Locate the cell with the specified text and output its [X, Y] center coordinate. 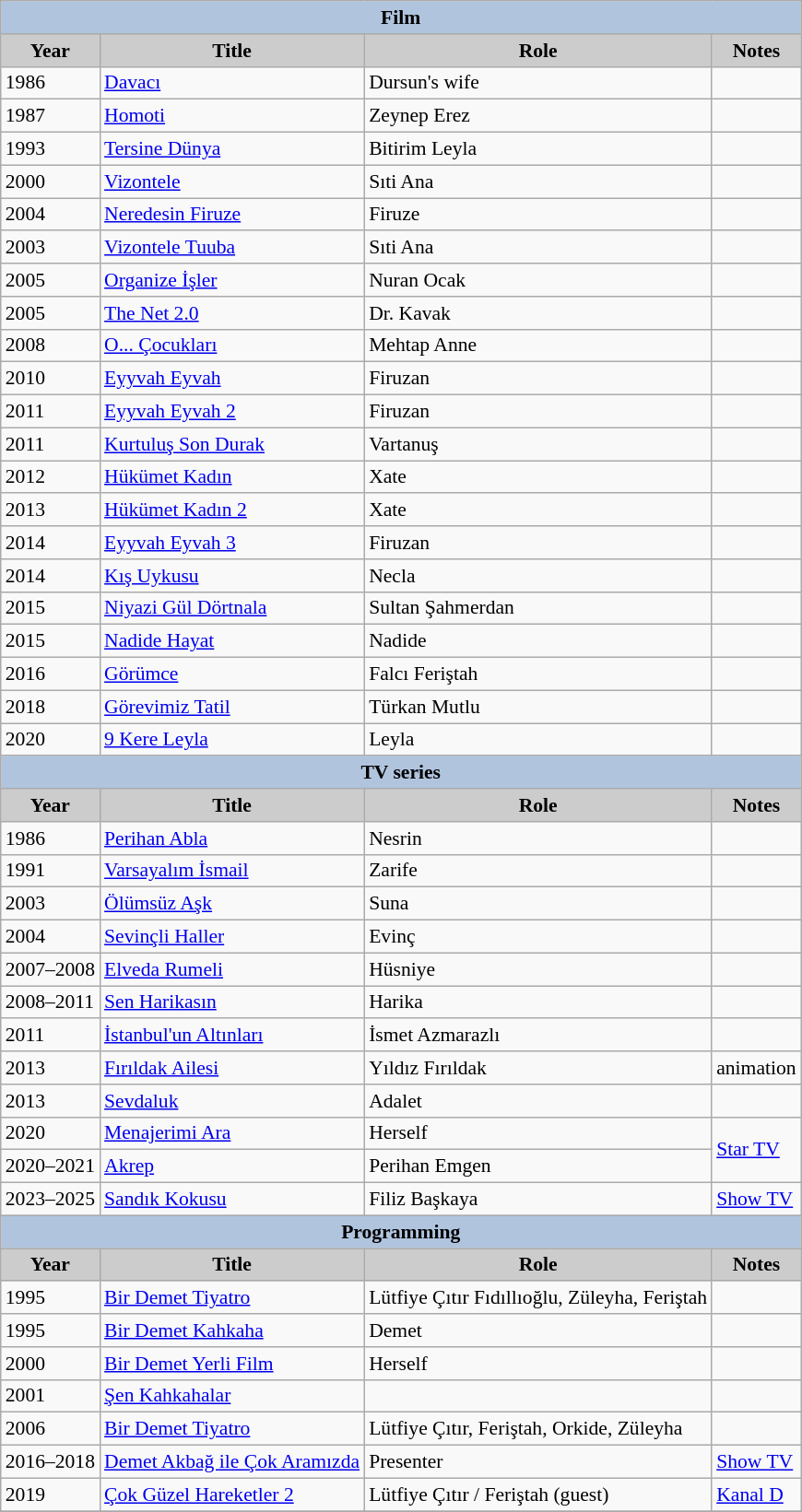
Organize İşler [232, 280]
Varsayalım İsmail [232, 871]
Kurtuluş Son Durak [232, 444]
2016–2018 [50, 1462]
Harika [538, 1002]
Davacı [232, 83]
Falcı Feriştah [538, 674]
Elveda Rumeli [232, 969]
2012 [50, 477]
Leyla [538, 740]
Sultan Şahmerdan [538, 608]
Lütfiye Çıtır Fıdıllıoğlu, Züleyha, Feriştah [538, 1298]
2006 [50, 1429]
TV series [401, 773]
Şen Kahkahalar [232, 1396]
Firuze [538, 215]
2001 [50, 1396]
Necla [538, 576]
Perihan Abla [232, 838]
İsmet Azmarazlı [538, 1036]
Nadide Hayat [232, 641]
1991 [50, 871]
Kanal D [756, 1494]
9 Kere Leyla [232, 740]
Hüsniye [538, 969]
Bir Demet Yerli Film [232, 1364]
Çok Güzel Hareketler 2 [232, 1494]
Suna [538, 904]
Türkan Mutlu [538, 707]
Nadide [538, 641]
Tersine Dünya [232, 149]
Vizontele Tuuba [232, 248]
Fırıldak Ailesi [232, 1068]
Demet [538, 1330]
Star TV [756, 1150]
Adalet [538, 1101]
Programming [401, 1232]
Sevdaluk [232, 1101]
Dursun's wife [538, 83]
Sen Harikasın [232, 1002]
Nuran Ocak [538, 280]
Niyazi Gül Dörtnala [232, 608]
2007–2008 [50, 969]
Lütfiye Çıtır, Feriştah, Orkide, Züleyha [538, 1429]
Eyyvah Eyvah 3 [232, 543]
Lütfiye Çıtır / Feriştah (guest) [538, 1494]
2023–2025 [50, 1200]
Demet Akbağ ile Çok Aramızda [232, 1462]
Yıldız Fırıldak [538, 1068]
Ölümsüz Aşk [232, 904]
1993 [50, 149]
2020–2021 [50, 1166]
Sandık Kokusu [232, 1200]
Nesrin [538, 838]
1987 [50, 116]
2019 [50, 1494]
2016 [50, 674]
Zarife [538, 871]
Filiz Başkaya [538, 1200]
Film [401, 18]
Bitirim Leyla [538, 149]
Sevinçli Haller [232, 937]
2008 [50, 346]
2018 [50, 707]
İstanbul'un Altınları [232, 1036]
Mehtap Anne [538, 346]
animation [756, 1068]
2008–2011 [50, 1002]
Dr. Kavak [538, 313]
Eyyvah Eyvah [232, 379]
2010 [50, 379]
Zeynep Erez [538, 116]
Neredesin Firuze [232, 215]
O... Çocukları [232, 346]
Bir Demet Kahkaha [232, 1330]
Evinç [538, 937]
Görevimiz Tatil [232, 707]
Vartanuş [538, 444]
Hükümet Kadın [232, 477]
Presenter [538, 1462]
Homoti [232, 116]
Görümce [232, 674]
Eyyvah Eyvah 2 [232, 412]
Vizontele [232, 182]
Menajerimi Ara [232, 1133]
The Net 2.0 [232, 313]
Kış Uykusu [232, 576]
Akrep [232, 1166]
Hükümet Kadın 2 [232, 510]
Perihan Emgen [538, 1166]
